Determine the [x, y] coordinate at the center of the cell enclosing the given text.  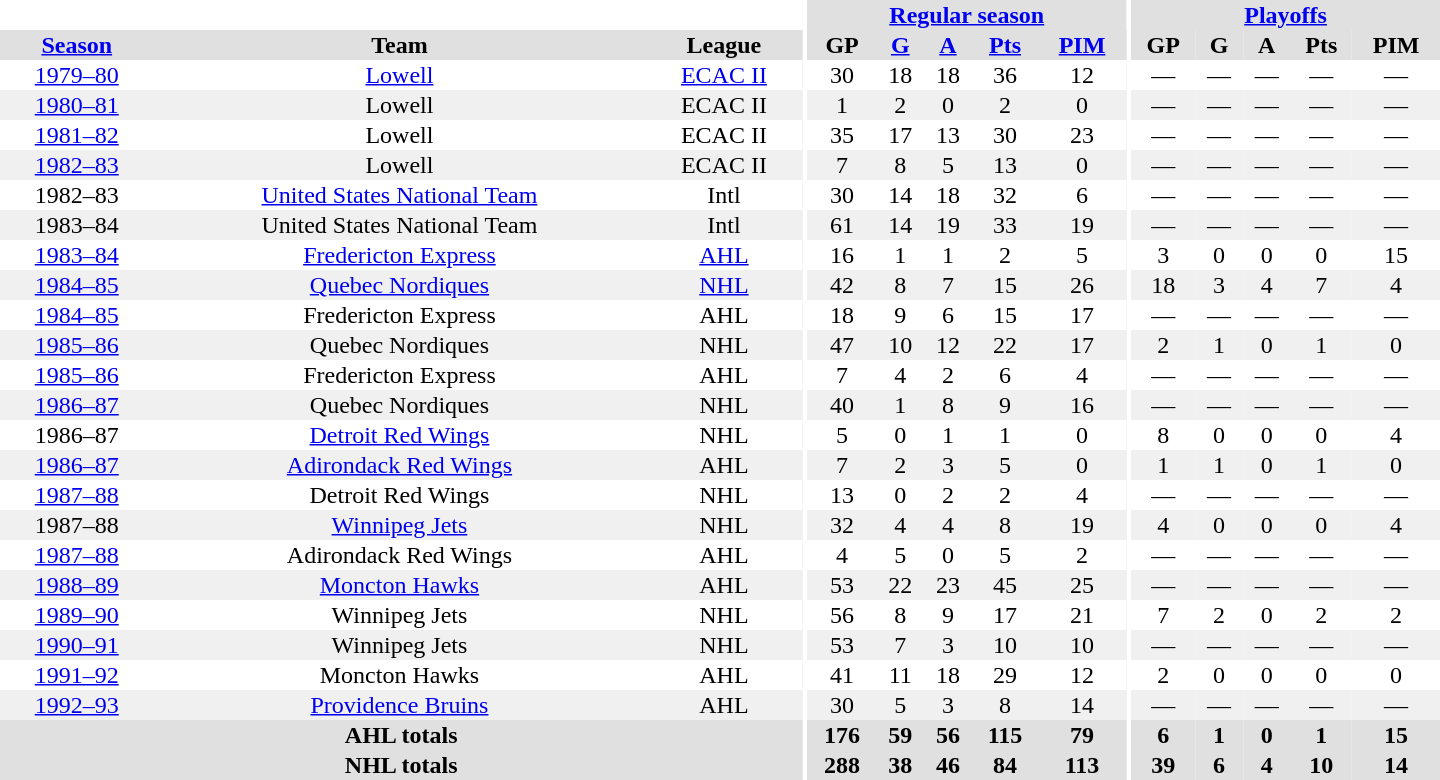
1979–80 [76, 75]
1990–91 [76, 645]
79 [1082, 735]
Season [76, 45]
League [724, 45]
AHL totals [401, 735]
26 [1082, 285]
42 [842, 285]
41 [842, 675]
NHL totals [401, 765]
1980–81 [76, 105]
21 [1082, 615]
33 [1005, 225]
35 [842, 135]
46 [948, 765]
113 [1082, 765]
45 [1005, 585]
25 [1082, 585]
Regular season [967, 15]
1989–90 [76, 615]
11 [900, 675]
Playoffs [1286, 15]
288 [842, 765]
47 [842, 345]
84 [1005, 765]
1992–93 [76, 705]
39 [1163, 765]
40 [842, 405]
115 [1005, 735]
Team [399, 45]
Providence Bruins [399, 705]
1988–89 [76, 585]
61 [842, 225]
38 [900, 765]
1991–92 [76, 675]
1981–82 [76, 135]
36 [1005, 75]
176 [842, 735]
59 [900, 735]
29 [1005, 675]
